Pinpoint the cell where the given text exists, returning its [X, Y] midpoint coordinate. 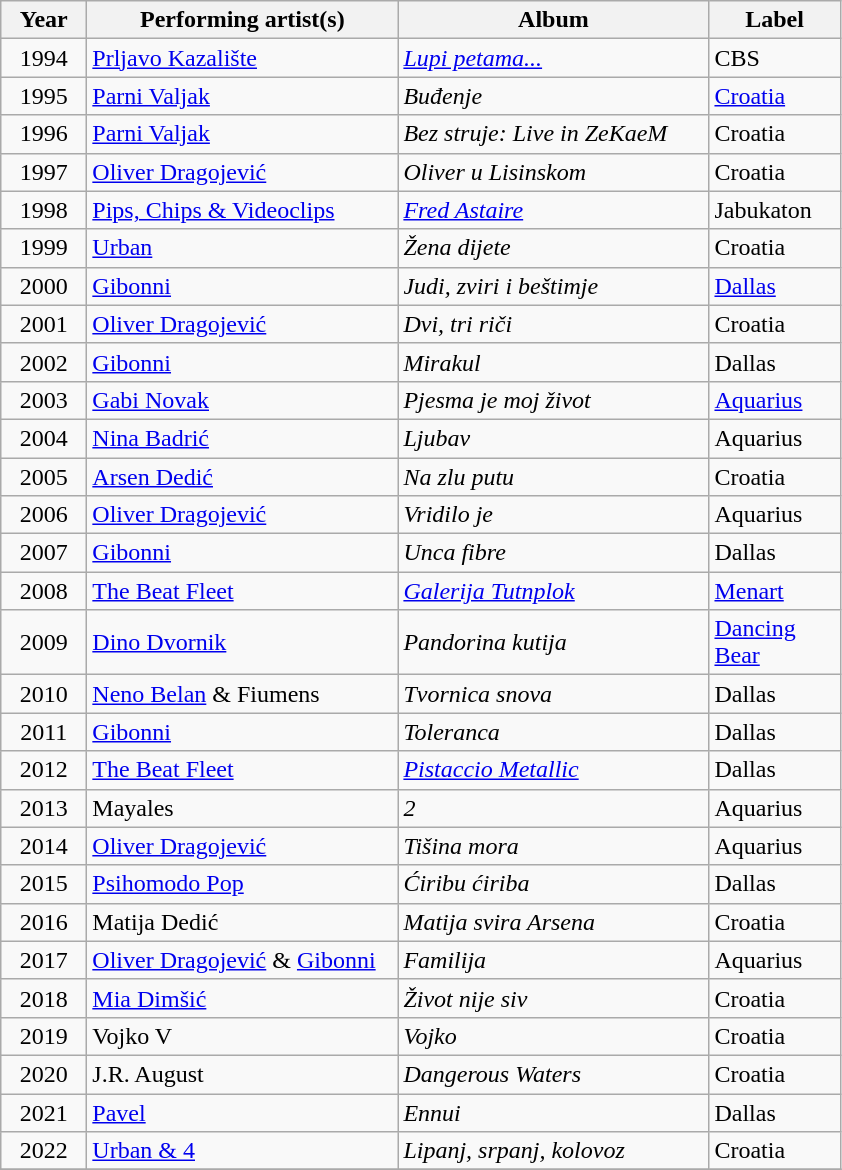
2004 [44, 438]
Život nije siv [554, 998]
2021 [44, 1113]
Ennui [554, 1113]
2019 [44, 1036]
Year [44, 20]
Menart [774, 591]
2010 [44, 694]
1994 [44, 58]
2005 [44, 477]
Dino Dvornik [242, 642]
1998 [44, 210]
2020 [44, 1074]
CBS [774, 58]
Unca fibre [554, 553]
Familija [554, 960]
Psihomodo Pop [242, 884]
1995 [44, 96]
1997 [44, 172]
2018 [44, 998]
Nina Badrić [242, 438]
2022 [44, 1151]
2002 [44, 362]
Pips, Chips & Videoclips [242, 210]
Arsen Dedić [242, 477]
Pandorina kutija [554, 642]
Buđenje [554, 96]
Pavel [242, 1113]
Mirakul [554, 362]
Vridilo je [554, 515]
2016 [44, 922]
2009 [44, 642]
J.R. August [242, 1074]
Urban [242, 248]
Mayales [242, 808]
Galerija Tutnplok [554, 591]
Neno Belan & Fiumens [242, 694]
2015 [44, 884]
Lupi petama... [554, 58]
Bez struje: Live in ZeKaeM [554, 134]
2001 [44, 324]
Tišina mora [554, 846]
2017 [44, 960]
Label [774, 20]
Urban & 4 [242, 1151]
Na zlu putu [554, 477]
2003 [44, 400]
Lipanj, srpanj, kolovoz [554, 1151]
Jabukaton [774, 210]
1999 [44, 248]
2011 [44, 732]
Pjesma je moj život [554, 400]
Vojko [554, 1036]
Toleranca [554, 732]
2006 [44, 515]
2007 [44, 553]
Album [554, 20]
1996 [44, 134]
Oliver Dragojević & Gibonni [242, 960]
Judi, zviri i beštimje [554, 286]
Matija svira Arsena [554, 922]
Dancing Bear [774, 642]
2000 [44, 286]
Oliver u Lisinskom [554, 172]
2012 [44, 770]
Performing artist(s) [242, 20]
Matija Dedić [242, 922]
Dvi, tri riči [554, 324]
Ćiribu ćiriba [554, 884]
Gabi Novak [242, 400]
Tvornica snova [554, 694]
Mia Dimšić [242, 998]
Pistaccio Metallic [554, 770]
2014 [44, 846]
2008 [44, 591]
Fred Astaire [554, 210]
Vojko V [242, 1036]
Prljavo Kazalište [242, 58]
Ljubav [554, 438]
Dangerous Waters [554, 1074]
2 [554, 808]
Žena dijete [554, 248]
2013 [44, 808]
